For the text-containing cell, return its midpoint in [X, Y] coordinate format. 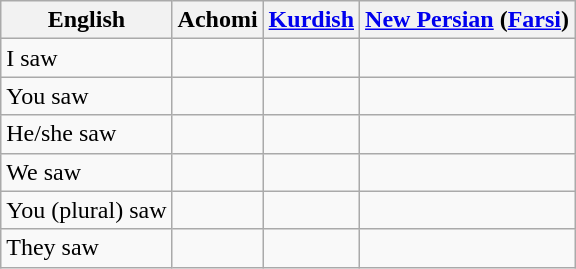
Kurdish [311, 20]
You (plural) saw [86, 210]
You saw [86, 96]
They saw [86, 248]
English [86, 20]
Achomi [218, 20]
We saw [86, 172]
New Persian (Farsi) [468, 20]
I saw [86, 58]
He/she saw [86, 134]
